Provide the [x, y] coordinate of the cell's center where the given text is located.  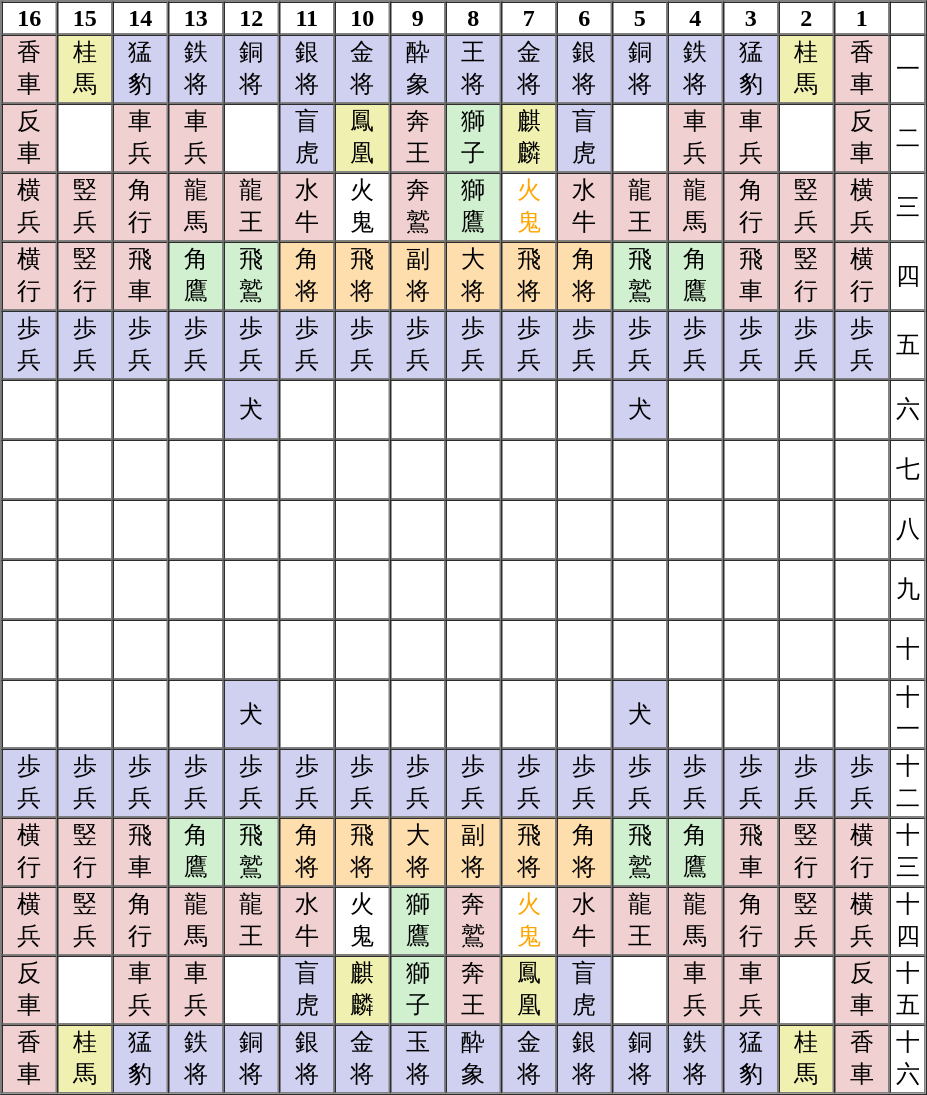
16 [30, 18]
4 [696, 18]
10 [362, 18]
十四 [908, 920]
3 [751, 18]
八 [908, 530]
九 [908, 590]
15 [85, 18]
二 [908, 138]
王将 [474, 68]
6 [584, 18]
十二 [908, 782]
14 [140, 18]
十三 [908, 852]
8 [474, 18]
5 [640, 18]
11 [307, 18]
六 [908, 410]
1 [862, 18]
2 [806, 18]
一 [908, 68]
9 [418, 18]
十五 [908, 990]
十 [908, 650]
玉将 [418, 1058]
十六 [908, 1058]
四 [908, 276]
13 [196, 18]
7 [529, 18]
五 [908, 344]
12 [252, 18]
三 [908, 206]
十一 [908, 714]
七 [908, 470]
